Capture the cell that displays the provided text and extract its (X, Y) central coordinate. 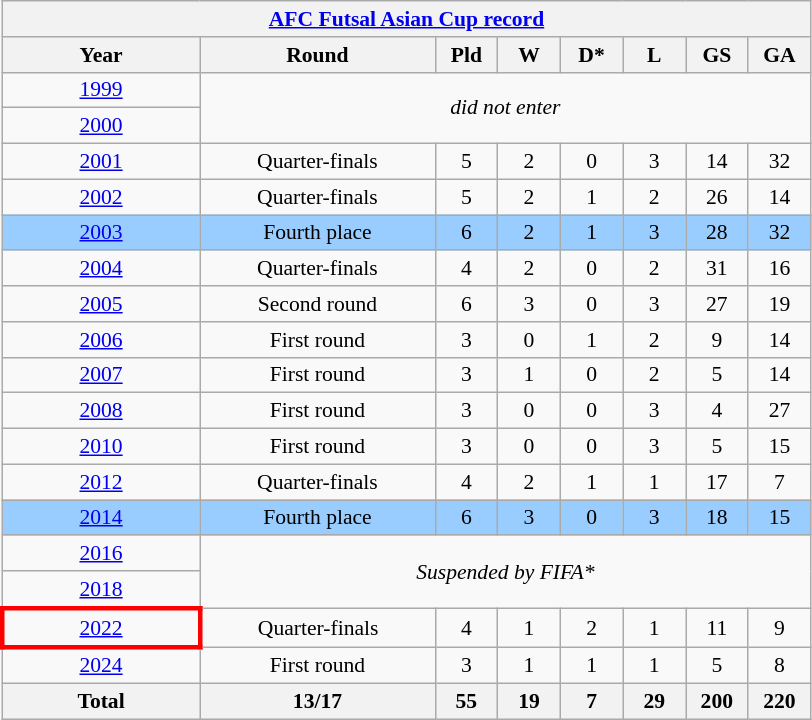
2022 (101, 628)
18 (718, 518)
Pld (466, 55)
GS (718, 55)
2002 (101, 197)
2014 (101, 518)
2008 (101, 411)
200 (718, 702)
26 (718, 197)
Year (101, 55)
8 (780, 666)
16 (780, 269)
2024 (101, 666)
did not enter (506, 108)
29 (654, 702)
2016 (101, 554)
1999 (101, 90)
W (530, 55)
AFC Futsal Asian Cup record (406, 19)
2005 (101, 304)
55 (466, 702)
2006 (101, 340)
Round (318, 55)
17 (718, 482)
2010 (101, 447)
Second round (318, 304)
220 (780, 702)
2012 (101, 482)
11 (718, 628)
31 (718, 269)
GA (780, 55)
Suspended by FIFA* (506, 572)
Total (101, 702)
2004 (101, 269)
D* (592, 55)
28 (718, 233)
L (654, 55)
2007 (101, 375)
13/17 (318, 702)
2003 (101, 233)
2001 (101, 162)
2000 (101, 126)
2018 (101, 590)
